From the cell containing the given text, extract its center point as [x, y] coordinate. 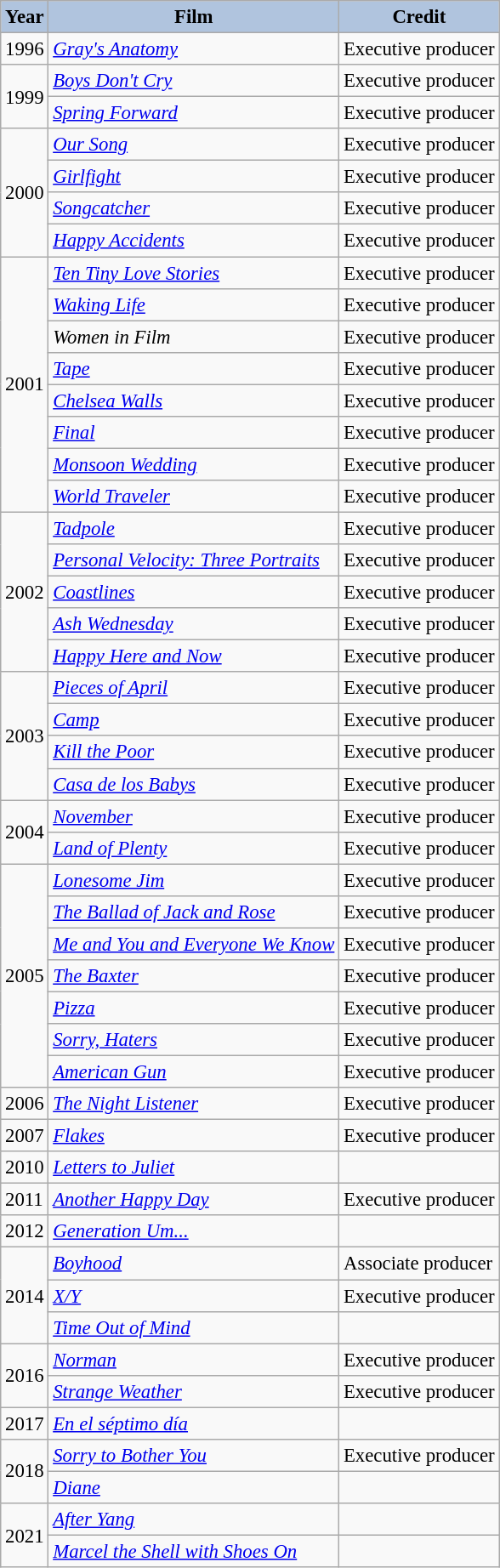
Boyhood [194, 1264]
Ash Wednesday [194, 624]
1999 [25, 97]
Time Out of Mind [194, 1327]
Pieces of April [194, 688]
After Yang [194, 1520]
Pizza [194, 1008]
The Night Listener [194, 1104]
2005 [25, 976]
Tape [194, 368]
Boys Don't Cry [194, 81]
En el séptimo día [194, 1423]
Waking Life [194, 304]
Diane [194, 1487]
2016 [25, 1376]
American Gun [194, 1072]
2002 [25, 592]
Strange Weather [194, 1391]
Chelsea Walls [194, 401]
2003 [25, 736]
The Baxter [194, 976]
Associate producer [419, 1264]
Norman [194, 1360]
Generation Um... [194, 1232]
Spring Forward [194, 113]
2012 [25, 1232]
Coastlines [194, 593]
World Traveler [194, 497]
2006 [25, 1104]
2018 [25, 1471]
Songcatcher [194, 208]
2017 [25, 1423]
1996 [25, 49]
Camp [194, 720]
2004 [25, 832]
Tadpole [194, 528]
Women in Film [194, 337]
Flakes [194, 1136]
2011 [25, 1200]
Gray's Anatomy [194, 49]
Our Song [194, 145]
2014 [25, 1296]
2007 [25, 1136]
2010 [25, 1167]
Monsoon Wedding [194, 464]
Final [194, 433]
Year [25, 17]
Personal Velocity: Three Portraits [194, 560]
Ten Tiny Love Stories [194, 273]
Happy Here and Now [194, 656]
November [194, 816]
X/Y [194, 1296]
Another Happy Day [194, 1200]
The Ballad of Jack and Rose [194, 912]
Letters to Juliet [194, 1167]
Girlfight [194, 177]
2001 [25, 384]
Sorry to Bother You [194, 1456]
Lonesome Jim [194, 880]
Sorry, Haters [194, 1040]
Credit [419, 17]
Casa de los Babys [194, 784]
Happy Accidents [194, 241]
Marcel the Shell with Shoes On [194, 1551]
Land of Plenty [194, 848]
2000 [25, 192]
2021 [25, 1536]
Me and You and Everyone We Know [194, 944]
Kill the Poor [194, 753]
Film [194, 17]
